Capture the cell that displays the provided text and extract its (x, y) central coordinate. 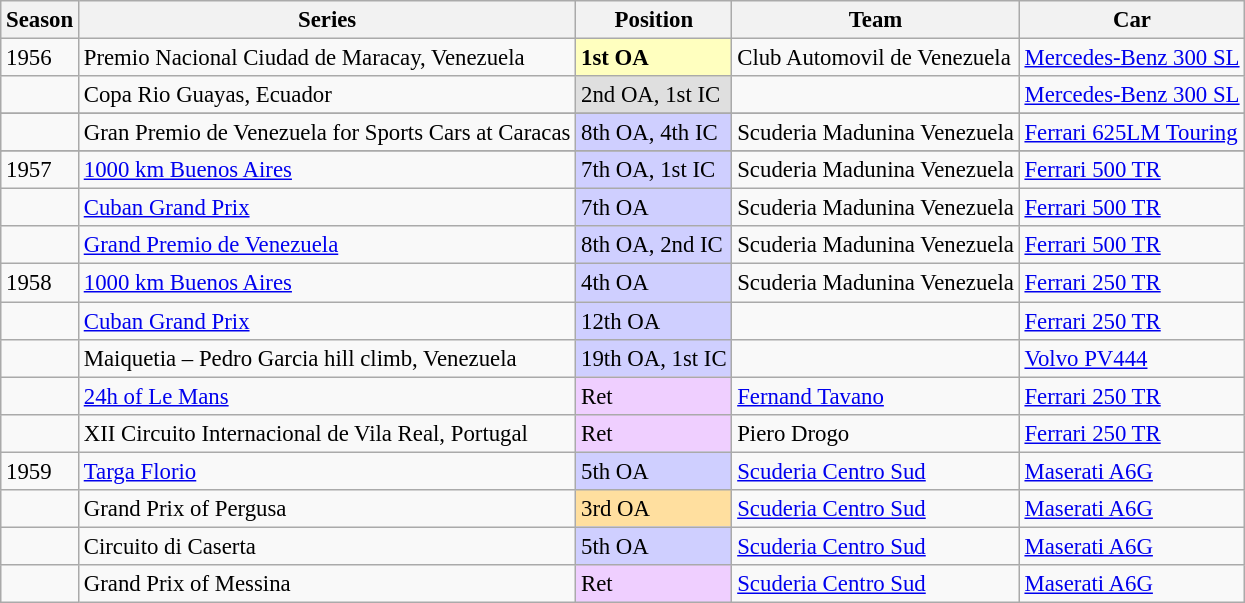
Position (654, 20)
Grand Prix of Pergusa (326, 509)
Targa Florio (326, 471)
Maiquetia – Pedro Garcia hill climb, Venezuela (326, 358)
1959 (40, 471)
Copa Rio Guayas, Ecuador (326, 95)
1st OA (654, 58)
4th OA (654, 283)
Series (326, 20)
Fernand Tavano (876, 396)
1957 (40, 170)
19th OA, 1st IC (654, 358)
2nd OA, 1st IC (654, 95)
Team (876, 20)
1958 (40, 283)
12th OA (654, 321)
3rd OA (654, 509)
Car (1132, 20)
24h of Le Mans (326, 396)
Circuito di Caserta (326, 546)
Piero Drogo (876, 433)
Gran Premio de Venezuela for Sports Cars at Caracas (326, 133)
Season (40, 20)
XII Circuito Internacional de Vila Real, Portugal (326, 433)
8th OA, 4th IC (654, 133)
Premio Nacional Ciudad de Maracay, Venezuela (326, 58)
8th OA, 2nd IC (654, 245)
Ferrari 625LM Touring (1132, 133)
Grand Prix of Messina (326, 584)
1956 (40, 58)
Grand Premio de Venezuela (326, 245)
7th OA, 1st IC (654, 170)
7th OA (654, 208)
Volvo PV444 (1132, 358)
Club Automovil de Venezuela (876, 58)
